Determine the [x, y] coordinate at the center of the cell enclosing the given text.  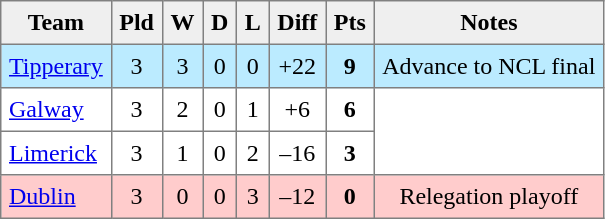
D [220, 23]
–12 [297, 197]
Diff [297, 23]
+6 [297, 110]
L [254, 23]
Pts [350, 23]
Tipperary [56, 66]
Advance to NCL final [489, 66]
9 [350, 66]
Limerick [56, 153]
W [182, 23]
Notes [489, 23]
–16 [297, 153]
6 [350, 110]
Galway [56, 110]
Team [56, 23]
Pld [136, 23]
Dublin [56, 197]
+22 [297, 66]
Relegation playoff [489, 197]
